Determine the [X, Y] coordinate at the center of the cell enclosing the given text.  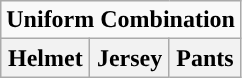
Uniform Combination [121, 20]
Jersey [130, 58]
Pants [204, 58]
Helmet [46, 58]
